Pinpoint the cell where the given text exists, returning its (X, Y) midpoint coordinate. 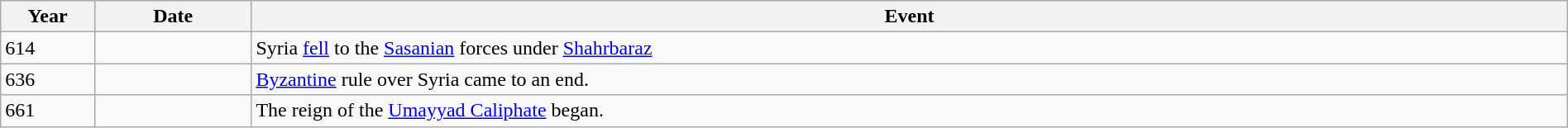
Event (910, 17)
614 (48, 48)
661 (48, 111)
Date (172, 17)
Byzantine rule over Syria came to an end. (910, 79)
636 (48, 79)
Syria fell to the Sasanian forces under Shahrbaraz (910, 48)
The reign of the Umayyad Caliphate began. (910, 111)
Year (48, 17)
